Capture the cell that displays the provided text and extract its [x, y] central coordinate. 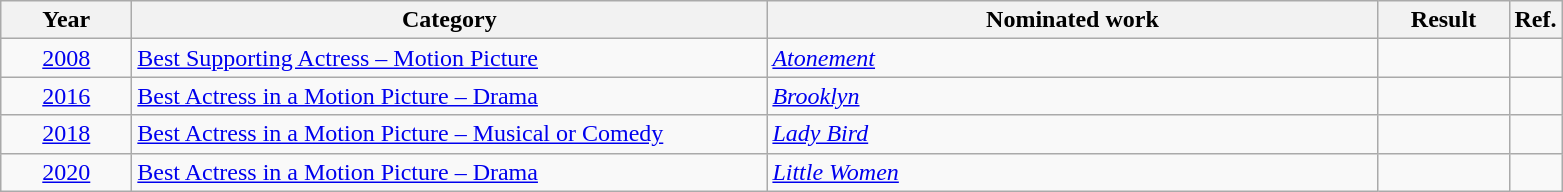
Year [66, 20]
Ref. [1536, 20]
2016 [66, 96]
Little Women [1072, 172]
2020 [66, 172]
2018 [66, 134]
2008 [66, 58]
Nominated work [1072, 20]
Category [450, 20]
Atonement [1072, 58]
Brooklyn [1072, 96]
Lady Bird [1072, 134]
Best Actress in a Motion Picture – Musical or Comedy [450, 134]
Best Supporting Actress – Motion Picture [450, 58]
Result [1444, 20]
